Identify which cell holds the provided text, then report its (X, Y) central coordinate. 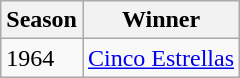
Winner (160, 20)
Cinco Estrellas (160, 58)
1964 (42, 58)
Season (42, 20)
